Output the [x, y] coordinate of the center of the cell containing the given text.  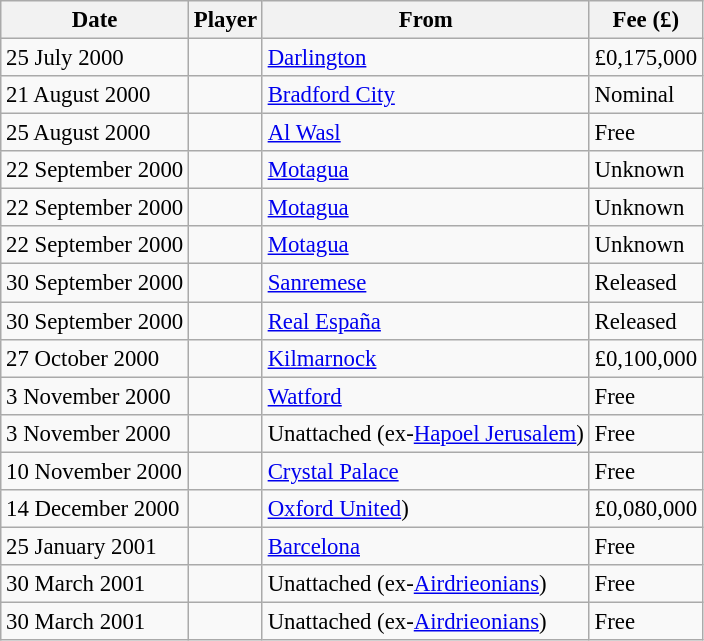
14 December 2000 [95, 509]
10 November 2000 [95, 471]
Kilmarnock [426, 358]
21 August 2000 [95, 95]
Al Wasl [426, 133]
Nominal [646, 95]
Darlington [426, 58]
Barcelona [426, 546]
Watford [426, 396]
25 August 2000 [95, 133]
£0,080,000 [646, 509]
Bradford City [426, 95]
25 July 2000 [95, 58]
Sanremese [426, 283]
£0,175,000 [646, 58]
27 October 2000 [95, 358]
£0,100,000 [646, 358]
Oxford United) [426, 509]
Fee (£) [646, 20]
Player [226, 20]
Date [95, 20]
From [426, 20]
25 January 2001 [95, 546]
Crystal Palace [426, 471]
Real España [426, 321]
Unattached (ex-Hapoel Jerusalem) [426, 433]
